Provide the [x, y] coordinate of the cell's center where the given text is located.  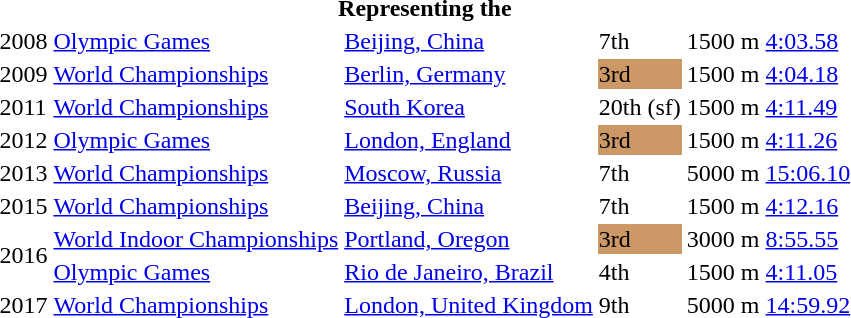
London, England [469, 140]
Portland, Oregon [469, 239]
3000 m [723, 239]
4th [640, 272]
Berlin, Germany [469, 74]
South Korea [469, 107]
Moscow, Russia [469, 173]
Rio de Janeiro, Brazil [469, 272]
5000 m [723, 173]
World Indoor Championships [196, 239]
20th (sf) [640, 107]
